Pinpoint the cell where the given text exists, returning its (X, Y) midpoint coordinate. 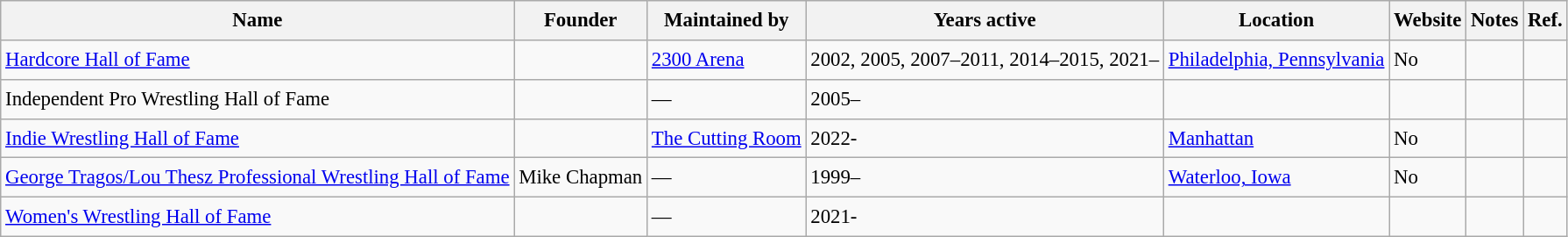
Mike Chapman (581, 177)
The Cutting Room (727, 139)
2022- (985, 139)
1999– (985, 177)
Ref. (1545, 21)
Waterloo, Iowa (1275, 177)
Manhattan (1275, 139)
Hardcore Hall of Fame (258, 60)
Philadelphia, Pennsylvania (1275, 60)
Indie Wrestling Hall of Fame (258, 139)
2005– (985, 100)
2300 Arena (727, 60)
Location (1275, 21)
Years active (985, 21)
Independent Pro Wrestling Hall of Fame (258, 100)
2021- (985, 218)
Women's Wrestling Hall of Fame (258, 218)
Name (258, 21)
Notes (1494, 21)
George Tragos/Lou Thesz Professional Wrestling Hall of Fame (258, 177)
Founder (581, 21)
Website (1428, 21)
2002, 2005, 2007–2011, 2014–2015, 2021– (985, 60)
Maintained by (727, 21)
